Pinpoint the cell where the given text exists, returning its (X, Y) midpoint coordinate. 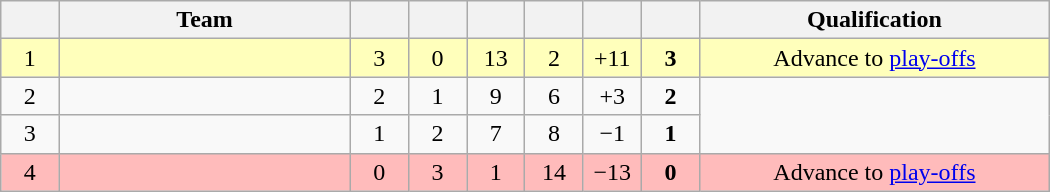
+3 (612, 96)
−1 (612, 134)
−13 (612, 172)
13 (496, 58)
8 (554, 134)
4 (30, 172)
Qualification (875, 20)
7 (496, 134)
+11 (612, 58)
Team (204, 20)
6 (554, 96)
14 (554, 172)
9 (496, 96)
